Return the [X, Y] coordinate for the center point of the cell that contains the specified text.  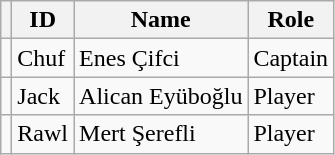
Enes Çifci [161, 58]
Chuf [43, 58]
Mert Şerefli [161, 134]
Alican Eyüboğlu [161, 96]
Jack [43, 96]
Captain [291, 58]
Role [291, 20]
Name [161, 20]
Rawl [43, 134]
ID [43, 20]
